Return [X, Y] of the center of cell containing provided text 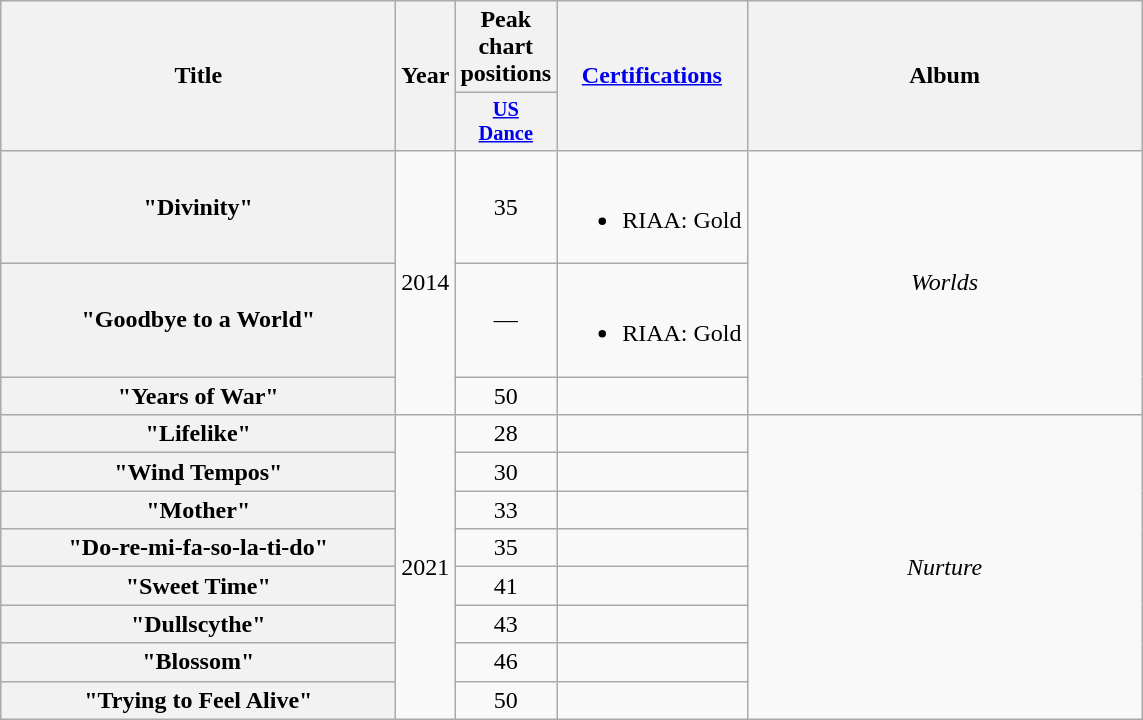
Nurture [944, 567]
"Goodbye to a World" [198, 320]
"Mother" [198, 510]
Certifications [652, 76]
43 [506, 624]
41 [506, 586]
2021 [426, 567]
Peak chart positions [506, 47]
30 [506, 472]
2014 [426, 282]
28 [506, 434]
"Years of War" [198, 396]
"Lifelike" [198, 434]
"Trying to Feel Alive" [198, 700]
Year [426, 76]
46 [506, 662]
Title [198, 76]
— [506, 320]
33 [506, 510]
"Sweet Time" [198, 586]
"Blossom" [198, 662]
"Wind Tempos" [198, 472]
Album [944, 76]
Worlds [944, 282]
"Divinity" [198, 206]
"Dullscythe" [198, 624]
USDance [506, 122]
"Do-re-mi-fa-so-la-ti-do" [198, 548]
